Locate the cell with the specified text and output its [x, y] center coordinate. 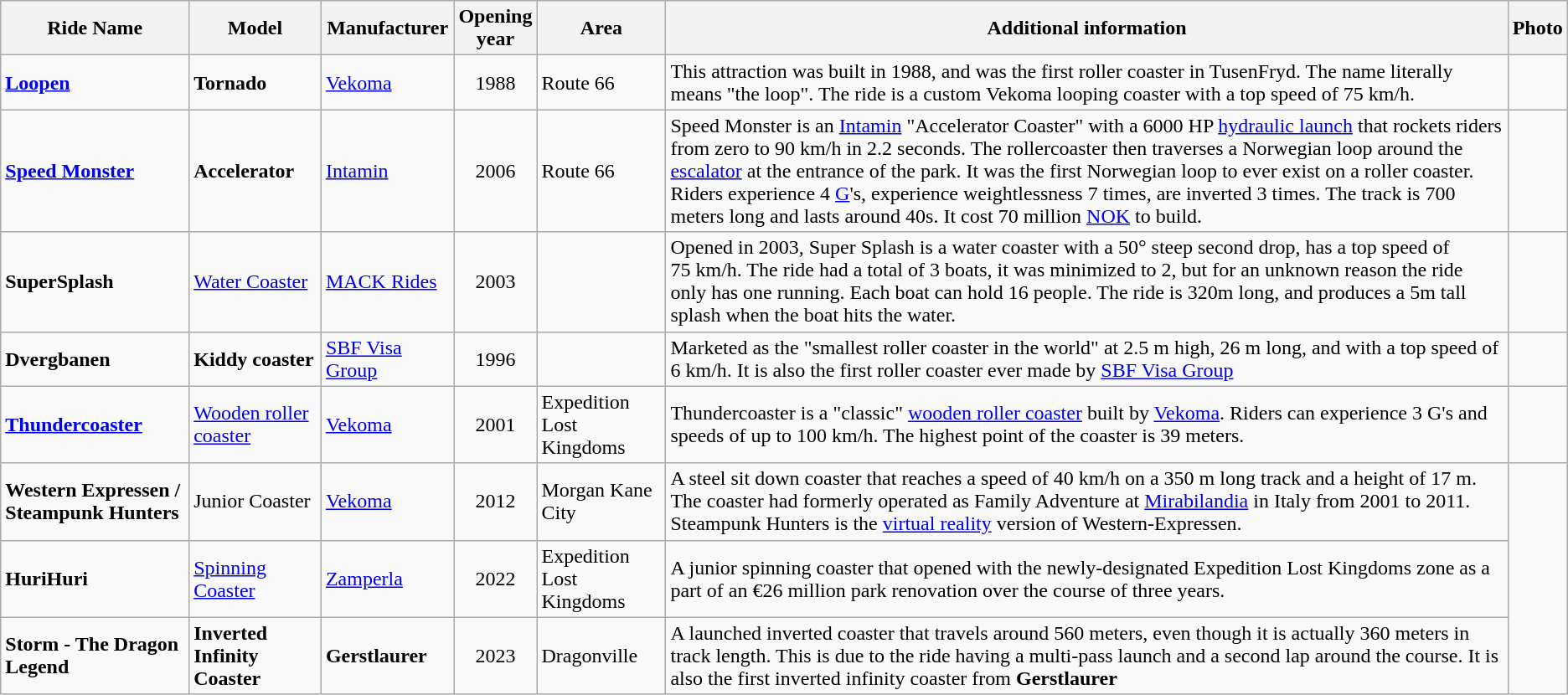
HuriHuri [95, 579]
2003 [496, 281]
2012 [496, 502]
Model [255, 28]
Speed Monster [95, 171]
1988 [496, 82]
Accelerator [255, 171]
Junior Coaster [255, 502]
2006 [496, 171]
SuperSplash [95, 281]
Western Expressen / Steampunk Hunters [95, 502]
Openingyear [496, 28]
Tornado [255, 82]
Area [601, 28]
1996 [496, 358]
SBF Visa Group [387, 358]
Dragonville [601, 656]
Ride Name [95, 28]
Spinning Coaster [255, 579]
Zamperla [387, 579]
Wooden roller coaster [255, 425]
Kiddy coaster [255, 358]
2022 [496, 579]
Water Coaster [255, 281]
Intamin [387, 171]
Dvergbanen [95, 358]
Inverted Infinity Coaster [255, 656]
Thundercoaster [95, 425]
Morgan Kane City [601, 502]
Photo [1538, 28]
MACK Rides [387, 281]
Loopen [95, 82]
Manufacturer [387, 28]
Additional information [1087, 28]
Gerstlaurer [387, 656]
2001 [496, 425]
2023 [496, 656]
Storm - The Dragon Legend [95, 656]
